Provide the (X, Y) coordinate of the cell's center where the given text is located.  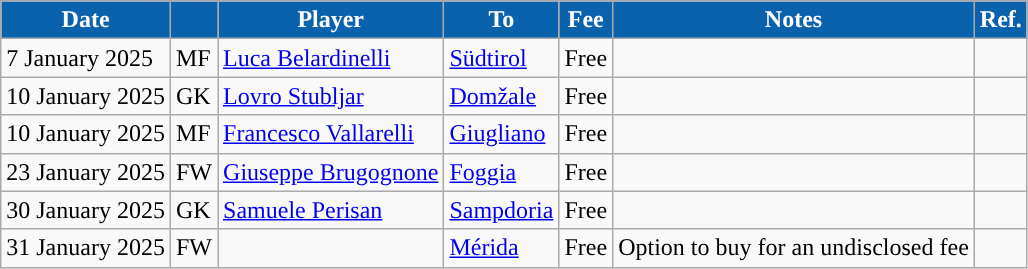
7 January 2025 (86, 58)
Sampdoria (502, 210)
31 January 2025 (86, 248)
Südtirol (502, 58)
Giugliano (502, 134)
23 January 2025 (86, 172)
Lovro Stubljar (331, 96)
Player (331, 20)
Fee (586, 20)
Foggia (502, 172)
To (502, 20)
Notes (794, 20)
Luca Belardinelli (331, 58)
Mérida (502, 248)
30 January 2025 (86, 210)
Option to buy for an undisclosed fee (794, 248)
Samuele Perisan (331, 210)
Domžale (502, 96)
Ref. (1000, 20)
Date (86, 20)
Francesco Vallarelli (331, 134)
Giuseppe Brugognone (331, 172)
